Return [X, Y] of the center of cell containing provided text 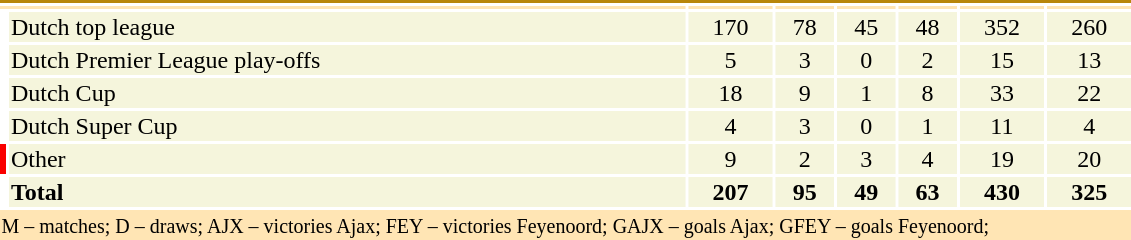
170 [730, 27]
5 [730, 60]
Dutch Super Cup [347, 126]
78 [805, 27]
15 [1002, 60]
49 [866, 192]
8 [927, 93]
430 [1002, 192]
48 [927, 27]
Total [347, 192]
18 [730, 93]
207 [730, 192]
Dutch top league [347, 27]
Dutch Cup [347, 93]
11 [1002, 126]
Other [347, 159]
19 [1002, 159]
45 [866, 27]
95 [805, 192]
352 [1002, 27]
33 [1002, 93]
63 [927, 192]
Dutch Premier League play-offs [347, 60]
